Return the [x, y] coordinate for the center point of the cell that contains the specified text.  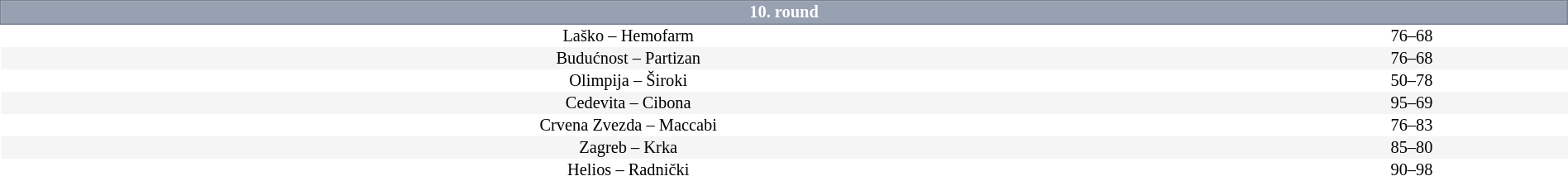
Helios – Radnički [629, 170]
90–98 [1413, 170]
Olimpija – Široki [629, 81]
Cedevita – Cibona [629, 102]
Laško – Hemofarm [629, 36]
Zagreb – Krka [629, 147]
95–69 [1413, 102]
50–78 [1413, 81]
85–80 [1413, 147]
76–83 [1413, 126]
10. round [784, 12]
Crvena Zvezda – Maccabi [629, 126]
Budućnost – Partizan [629, 58]
